Detect which cell encompasses the target text, then output its (X, Y) center coordinate. 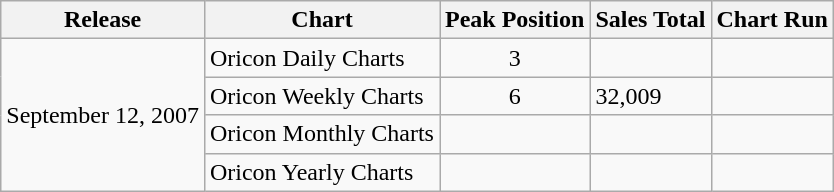
Oricon Weekly Charts (322, 96)
3 (515, 58)
Oricon Daily Charts (322, 58)
September 12, 2007 (103, 115)
32,009 (650, 96)
Peak Position (515, 20)
6 (515, 96)
Chart Run (772, 20)
Sales Total (650, 20)
Chart (322, 20)
Oricon Monthly Charts (322, 134)
Oricon Yearly Charts (322, 172)
Release (103, 20)
